Pinpoint the cell where the given text exists, returning its (X, Y) midpoint coordinate. 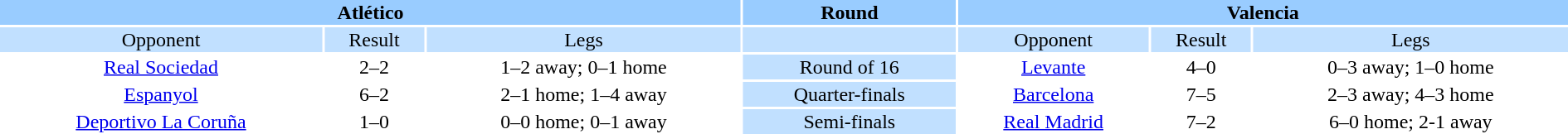
Deportivo La Coruña (161, 122)
Espanyol (161, 94)
Real Sociedad (161, 67)
2–2 (374, 67)
Valencia (1263, 12)
1–2 away; 0–1 home (584, 67)
Barcelona (1054, 94)
7–5 (1201, 94)
Atlético (370, 12)
1–0 (374, 122)
Levante (1054, 67)
6–0 home; 2-1 away (1410, 122)
0–0 home; 0–1 away (584, 122)
2–3 away; 4–3 home (1410, 94)
Quarter-finals (850, 94)
Real Madrid (1054, 122)
4–0 (1201, 67)
2–1 home; 1–4 away (584, 94)
7–2 (1201, 122)
Round of 16 (850, 67)
0–3 away; 1–0 home (1410, 67)
Semi-finals (850, 122)
Round (850, 12)
6–2 (374, 94)
